For the text-containing cell, return its midpoint in (x, y) coordinate format. 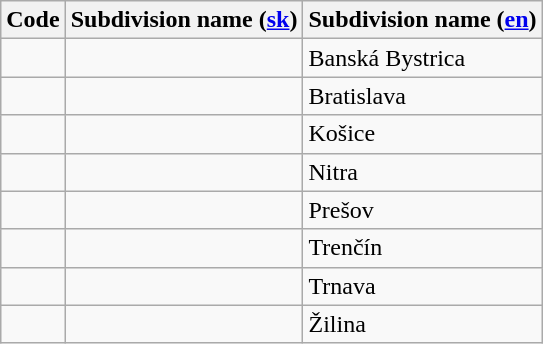
Nitra (422, 172)
Bratislava (422, 96)
Prešov (422, 210)
Code (33, 20)
Subdivision name (en) (422, 20)
Subdivision name (sk) (184, 20)
Žilina (422, 324)
Trnava (422, 286)
Košice (422, 134)
Trenčín (422, 248)
Banská Bystrica (422, 58)
